Output the (X, Y) coordinate of the center of the cell containing the given text.  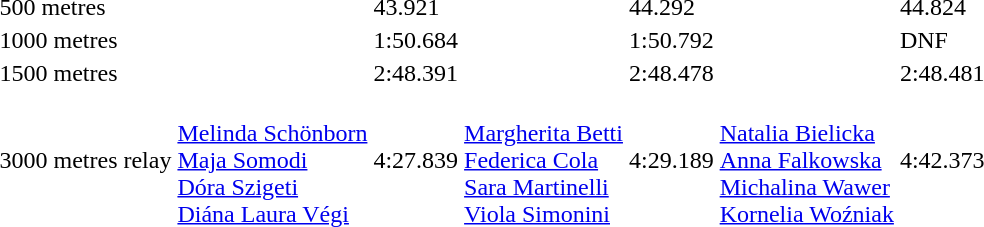
1:50.792 (671, 40)
1:50.684 (416, 40)
2:48.478 (671, 73)
2:48.391 (416, 73)
